Output the [x, y] coordinate of the center of the cell containing the given text.  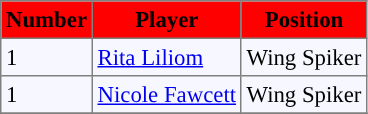
Number [47, 20]
Player [166, 20]
Rita Liliom [166, 57]
Position [304, 20]
Nicole Fawcett [166, 95]
